Locate the cell with the specified text and output its [X, Y] center coordinate. 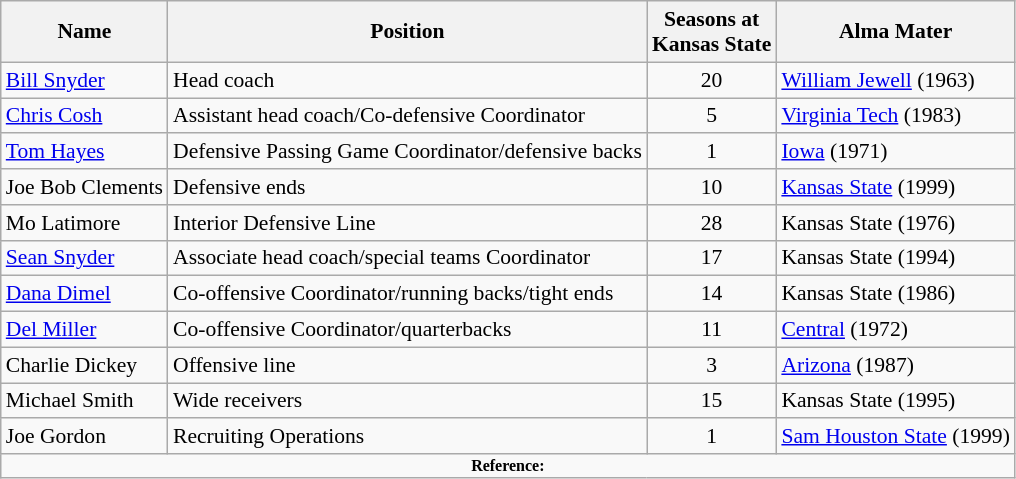
Assistant head coach/Co-defensive Coordinator [408, 116]
28 [712, 223]
20 [712, 80]
5 [712, 116]
William Jewell (1963) [896, 80]
Joe Gordon [84, 437]
Position [408, 32]
Defensive Passing Game Coordinator/defensive backs [408, 152]
Mo Latimore [84, 223]
Head coach [408, 80]
Bill Snyder [84, 80]
3 [712, 365]
Reference: [508, 466]
Co-offensive Coordinator/quarterbacks [408, 330]
Associate head coach/special teams Coordinator [408, 258]
Seasons atKansas State [712, 32]
Virginia Tech (1983) [896, 116]
Interior Defensive Line [408, 223]
Recruiting Operations [408, 437]
Defensive ends [408, 187]
10 [712, 187]
Arizona (1987) [896, 365]
Sean Snyder [84, 258]
Offensive line [408, 365]
14 [712, 294]
Kansas State (1976) [896, 223]
11 [712, 330]
Kansas State (1999) [896, 187]
Dana Dimel [84, 294]
Wide receivers [408, 401]
Del Miller [84, 330]
Alma Mater [896, 32]
Name [84, 32]
Charlie Dickey [84, 365]
Chris Cosh [84, 116]
Co-offensive Coordinator/running backs/tight ends [408, 294]
Kansas State (1994) [896, 258]
Michael Smith [84, 401]
Kansas State (1986) [896, 294]
Iowa (1971) [896, 152]
Tom Hayes [84, 152]
Joe Bob Clements [84, 187]
Central (1972) [896, 330]
15 [712, 401]
17 [712, 258]
Sam Houston State (1999) [896, 437]
Kansas State (1995) [896, 401]
